Pinpoint the cell where the given text exists, returning its [X, Y] midpoint coordinate. 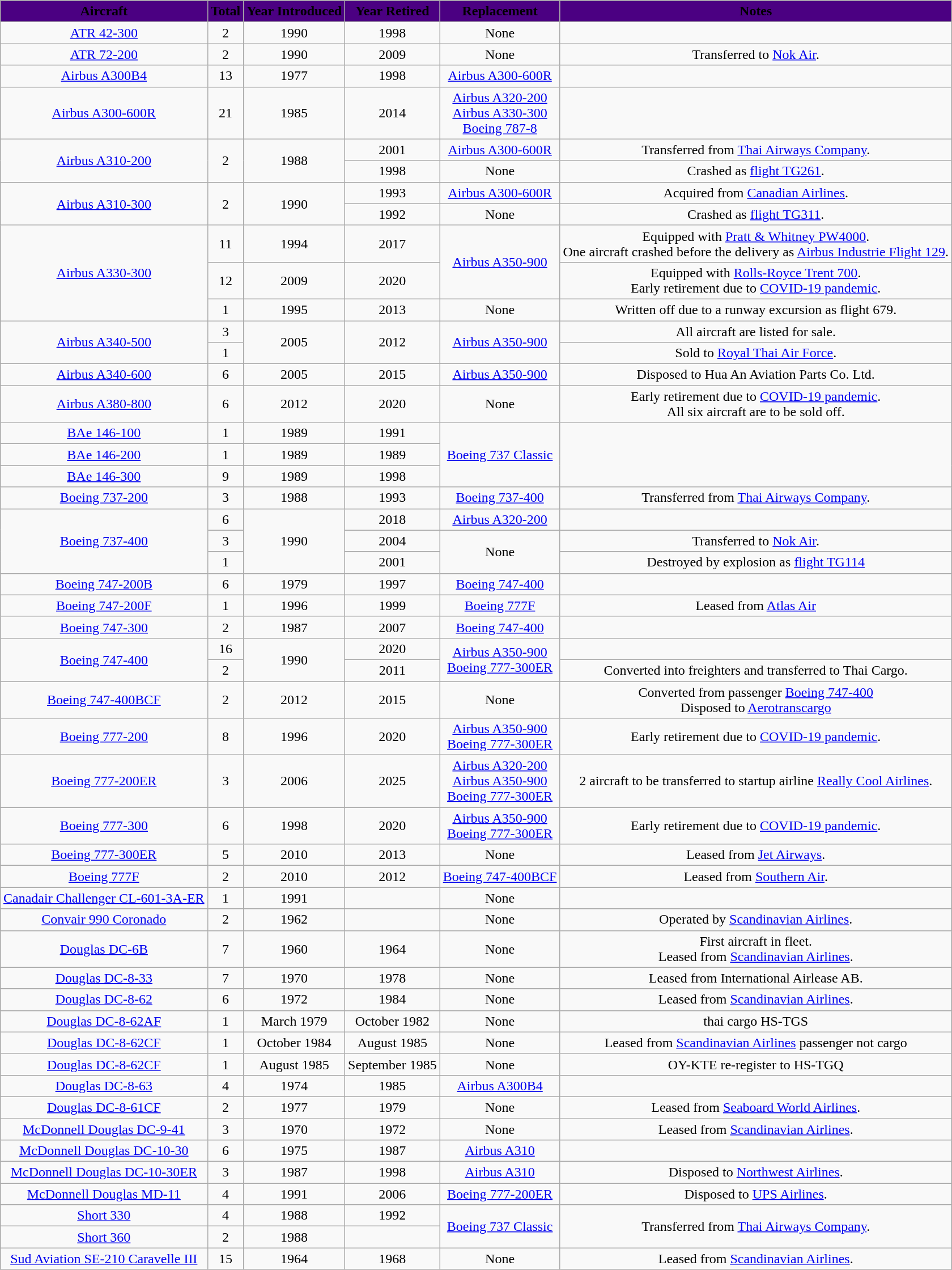
2 aircraft to be transferred to startup airline Really Cool Airlines. [756, 781]
Douglas DC-8-61CF [104, 1107]
thai cargo HS-TGS [756, 1021]
Year Retired [393, 11]
Airbus A340-600 [104, 375]
Crashed as flight TG261. [756, 171]
2025 [393, 781]
McDonnell Douglas DC-9-41 [104, 1129]
McDonnell Douglas DC-10-30ER [104, 1172]
BAe 146-200 [104, 455]
Equipped with Pratt & Whitney PW4000.One aircraft crashed before the delivery as Airbus Industrie Flight 129. [756, 244]
Douglas DC-8-62AF [104, 1021]
Year Introduced [295, 11]
8 [226, 737]
Leased from Southern Air. [756, 877]
1968 [393, 1259]
2014 [393, 113]
2017 [393, 244]
September 1985 [393, 1064]
Converted into freighters and transferred to Thai Cargo. [756, 670]
All aircraft are listed for sale. [756, 332]
Acquired from Canadian Airlines. [756, 193]
Sold to Royal Thai Air Force. [756, 353]
Douglas DC-8-63 [104, 1086]
Disposed to Northwest Airlines. [756, 1172]
BAe 146-100 [104, 433]
16 [226, 649]
1975 [295, 1151]
1962 [295, 920]
Convair 990 Coronado [104, 920]
2004 [393, 541]
Canadair Challenger CL-601-3A-ER [104, 898]
Leased from Scandinavian Airlines passenger not cargo [756, 1043]
1995 [295, 310]
October 1984 [295, 1043]
11 [226, 244]
2018 [393, 519]
Boeing 747-200B [104, 584]
Leased from Atlas Air [756, 606]
15 [226, 1259]
Airbus A320-200Airbus A330-300Boeing 787-8 [500, 113]
Disposed to UPS Airlines. [756, 1194]
9 [226, 476]
1978 [393, 978]
Boeing 777-300ER [104, 855]
Aircraft [104, 11]
Written off due to a runway excursion as flight 679. [756, 310]
Douglas DC-6B [104, 949]
October 1982 [393, 1021]
Boeing 777-200 [104, 737]
12 [226, 280]
Boeing 747-300 [104, 627]
Total [226, 11]
Converted from passenger Boeing 747-400Disposed to Aerotranscargo [756, 700]
Airbus A320-200 [500, 519]
Airbus A340-500 [104, 342]
2007 [393, 627]
OY-KTE re-register to HS-TGQ [756, 1064]
1994 [295, 244]
1974 [295, 1086]
21 [226, 113]
Equipped with Rolls-Royce Trent 700.Early retirement due to COVID-19 pandemic. [756, 280]
Airbus A320-200Airbus A350-900Boeing 777-300ER [500, 781]
1960 [295, 949]
Leased from Seaboard World Airlines. [756, 1107]
Leased from International Airlease AB. [756, 978]
Leased from Jet Airways. [756, 855]
First aircraft in fleet.Leased from Scandinavian Airlines. [756, 949]
5 [226, 855]
Destroyed by explosion as flight TG114 [756, 562]
Early retirement due to COVID-19 pandemic. All six aircraft are to be sold off. [756, 404]
McDonnell Douglas DC-10-30 [104, 1151]
Operated by Scandinavian Airlines. [756, 920]
Boeing 737-200 [104, 498]
ATR 42-300 [104, 33]
Boeing 747-200F [104, 606]
Sud Aviation SE-210 Caravelle III [104, 1259]
2011 [393, 670]
March 1979 [295, 1021]
1999 [393, 606]
Airbus A310-300 [104, 204]
1997 [393, 584]
Replacement [500, 11]
ATR 72-200 [104, 54]
Douglas DC-8-33 [104, 978]
Airbus A310-200 [104, 160]
1984 [393, 1000]
BAe 146-300 [104, 476]
Disposed to Hua An Aviation Parts Co. Ltd. [756, 375]
Airbus A380-800 [104, 404]
Airbus A330-300 [104, 273]
McDonnell Douglas MD-11 [104, 1194]
Notes [756, 11]
Crashed as flight TG311. [756, 214]
13 [226, 76]
Short 360 [104, 1237]
Douglas DC-8-62 [104, 1000]
Short 330 [104, 1216]
Boeing 777-300 [104, 825]
